Search for the cell housing the specified text and yield its (x, y) center coordinate. 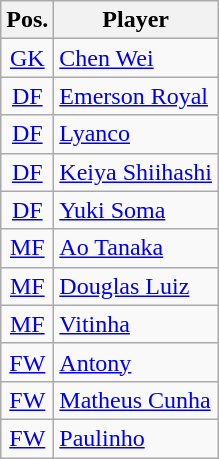
Yuki Soma (136, 210)
Keiya Shiihashi (136, 172)
Paulinho (136, 438)
Vitinha (136, 324)
Pos. (28, 20)
GK (28, 58)
Antony (136, 362)
Chen Wei (136, 58)
Ao Tanaka (136, 248)
Matheus Cunha (136, 400)
Emerson Royal (136, 96)
Lyanco (136, 134)
Player (136, 20)
Douglas Luiz (136, 286)
